Find where the given text appears and provide that cell's center as [x, y] coordinate. 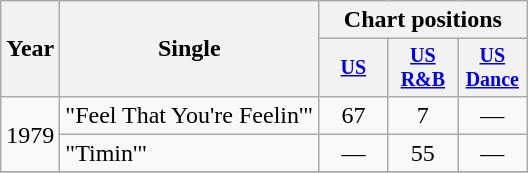
7 [422, 115]
"Feel That You're Feelin'" [190, 115]
Single [190, 49]
Year [30, 49]
Chart positions [423, 20]
1979 [30, 134]
USR&B [422, 68]
"Timin'" [190, 153]
67 [354, 115]
US [354, 68]
USDance [492, 68]
55 [422, 153]
